Extract the [X, Y] coordinate from the center of the cell holding the provided text.  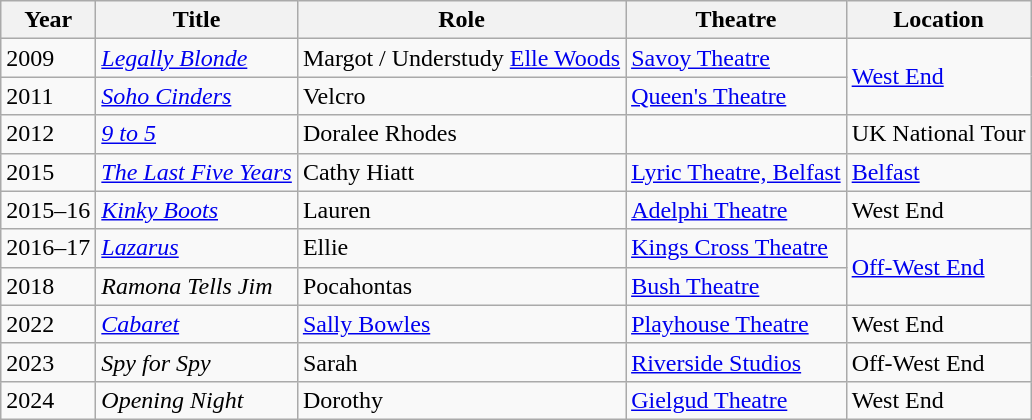
Lazarus [197, 248]
Bush Theatre [736, 286]
Velcro [461, 96]
2009 [48, 58]
2023 [48, 362]
2016–17 [48, 248]
Cathy Hiatt [461, 172]
Opening Night [197, 400]
Legally Blonde [197, 58]
The Last Five Years [197, 172]
Title [197, 20]
Lyric Theatre, Belfast [736, 172]
Spy for Spy [197, 362]
2015–16 [48, 210]
Playhouse Theatre [736, 324]
Margot / Understudy Elle Woods [461, 58]
Kinky Boots [197, 210]
Kings Cross Theatre [736, 248]
Queen's Theatre [736, 96]
Belfast [938, 172]
2022 [48, 324]
Theatre [736, 20]
Dorothy [461, 400]
Ramona Tells Jim [197, 286]
Sarah [461, 362]
Doralee Rhodes [461, 134]
Gielgud Theatre [736, 400]
UK National Tour [938, 134]
Lauren [461, 210]
Pocahontas [461, 286]
2018 [48, 286]
Adelphi Theatre [736, 210]
Soho Cinders [197, 96]
9 to 5 [197, 134]
Riverside Studios [736, 362]
Sally Bowles [461, 324]
Role [461, 20]
2015 [48, 172]
2024 [48, 400]
Location [938, 20]
2012 [48, 134]
Ellie [461, 248]
Savoy Theatre [736, 58]
2011 [48, 96]
Year [48, 20]
Cabaret [197, 324]
